Pinpoint the cell where the given text exists, returning its [x, y] midpoint coordinate. 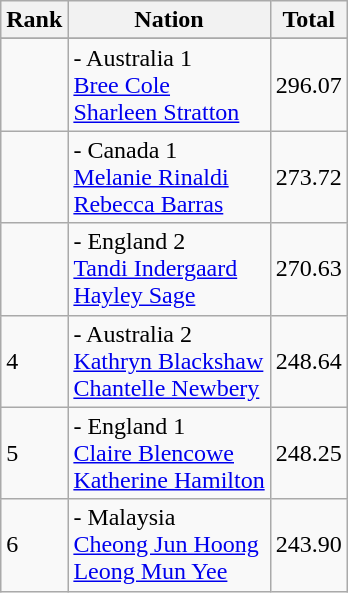
Nation [169, 20]
270.63 [308, 269]
6 [34, 545]
- England 2Tandi IndergaardHayley Sage [169, 269]
296.07 [308, 85]
4 [34, 361]
- MalaysiaCheong Jun HoongLeong Mun Yee [169, 545]
248.25 [308, 453]
Total [308, 20]
- England 1Claire BlencoweKatherine Hamilton [169, 453]
273.72 [308, 177]
248.64 [308, 361]
Rank [34, 20]
5 [34, 453]
243.90 [308, 545]
- Australia 2Kathryn BlackshawChantelle Newbery [169, 361]
- Australia 1Bree ColeSharleen Stratton [169, 85]
- Canada 1Melanie RinaldiRebecca Barras [169, 177]
